Identify which cell holds the provided text, then report its [x, y] central coordinate. 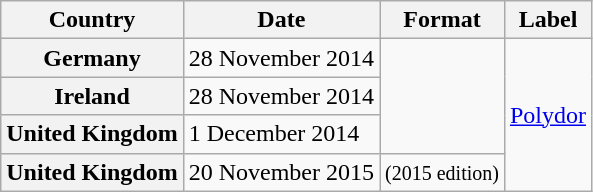
1 December 2014 [281, 134]
Germany [92, 58]
20 November 2015 [281, 172]
(2015 edition) [442, 172]
Format [442, 20]
Country [92, 20]
Date [281, 20]
Label [548, 20]
Ireland [92, 96]
Polydor [548, 115]
